Return (x, y) of the center of cell containing provided text 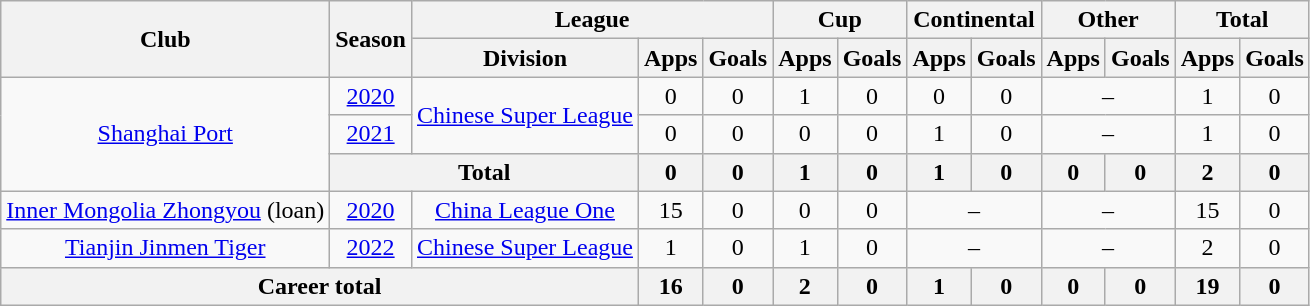
League (592, 20)
Cup (840, 20)
Tianjin Jinmen Tiger (166, 248)
Club (166, 39)
Division (524, 58)
Shanghai Port (166, 134)
Other (1108, 20)
2021 (371, 134)
Inner Mongolia Zhongyou (loan) (166, 210)
Season (371, 39)
2022 (371, 248)
Career total (320, 286)
16 (670, 286)
19 (1207, 286)
Continental (974, 20)
China League One (524, 210)
